Detect which cell encompasses the target text, then output its (x, y) center coordinate. 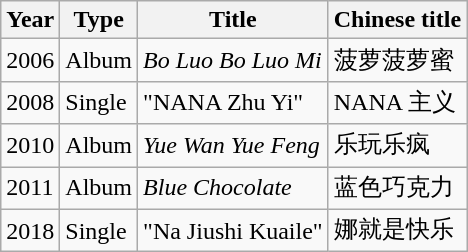
Type (99, 20)
Year (30, 20)
娜就是快乐 (397, 230)
"NANA Zhu Yi" (234, 102)
Yue Wan Yue Feng (234, 146)
Bo Luo Bo Luo Mi (234, 60)
菠萝菠萝蜜 (397, 60)
NANA 主义 (397, 102)
2006 (30, 60)
2011 (30, 188)
蓝色巧克力 (397, 188)
Title (234, 20)
"Na Jiushi Kuaile" (234, 230)
Chinese title (397, 20)
乐玩乐疯 (397, 146)
2008 (30, 102)
Blue Chocolate (234, 188)
2010 (30, 146)
2018 (30, 230)
